Return the (x, y) coordinate for the center point of the cell that contains the specified text.  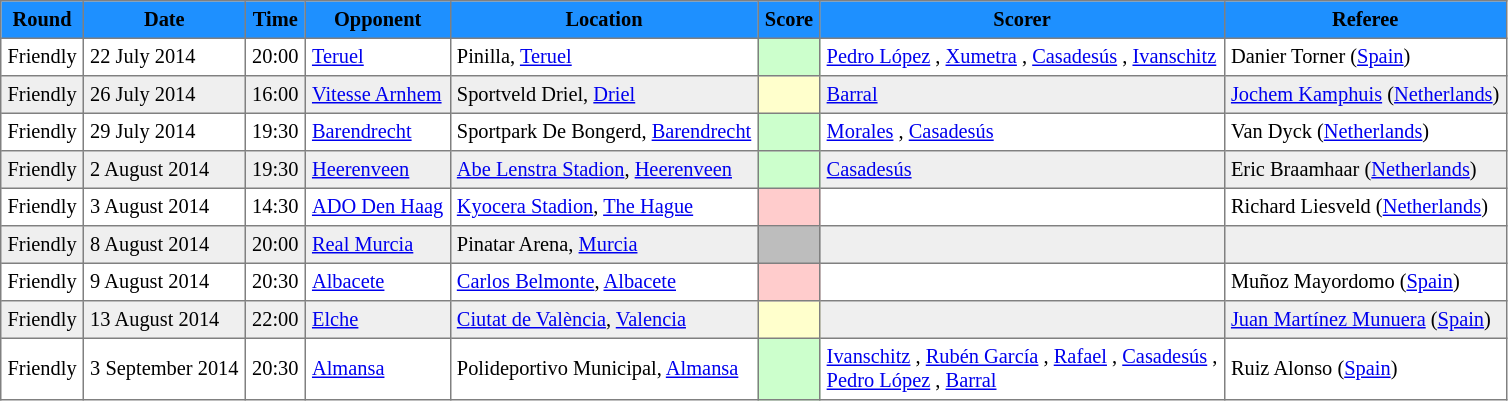
8 August 2014 (164, 245)
22:00 (275, 320)
Sportveld Driel, Driel (604, 95)
Morales , Casadesús (1022, 132)
Jochem Kamphuis (Netherlands) (1365, 95)
Pinatar Arena, Murcia (604, 245)
22 July 2014 (164, 57)
13 August 2014 (164, 320)
Eric Braamhaar (Netherlands) (1365, 170)
Van Dyck (Netherlands) (1365, 132)
Heerenveen (378, 170)
Pinilla, Teruel (604, 57)
Date (164, 20)
Sportpark De Bongerd, Barendrecht (604, 132)
Barendrecht (378, 132)
Richard Liesveld (Netherlands) (1365, 207)
Vitesse Arnhem (378, 95)
Elche (378, 320)
ADO Den Haag (378, 207)
Score (789, 20)
Abe Lenstra Stadion, Heerenveen (604, 170)
3 September 2014 (164, 369)
Scorer (1022, 20)
3 August 2014 (164, 207)
26 July 2014 (164, 95)
14:30 (275, 207)
Time (275, 20)
29 July 2014 (164, 132)
Almansa (378, 369)
9 August 2014 (164, 282)
Carlos Belmonte, Albacete (604, 282)
Barral (1022, 95)
Ruiz Alonso (Spain) (1365, 369)
Pedro López , Xumetra , Casadesús , Ivanschitz (1022, 57)
Opponent (378, 20)
Albacete (378, 282)
Ivanschitz , Rubén García , Rafael , Casadesús , Pedro López , Barral (1022, 369)
Muñoz Mayordomo (Spain) (1365, 282)
Juan Martínez Munuera (Spain) (1365, 320)
Kyocera Stadion, The Hague (604, 207)
Casadesús (1022, 170)
Polideportivo Municipal, Almansa (604, 369)
Referee (1365, 20)
Danier Torner (Spain) (1365, 57)
Teruel (378, 57)
Ciutat de València, Valencia (604, 320)
2 August 2014 (164, 170)
Real Murcia (378, 245)
Round (42, 20)
16:00 (275, 95)
Location (604, 20)
